Identify which cell holds the provided text, then report its (X, Y) central coordinate. 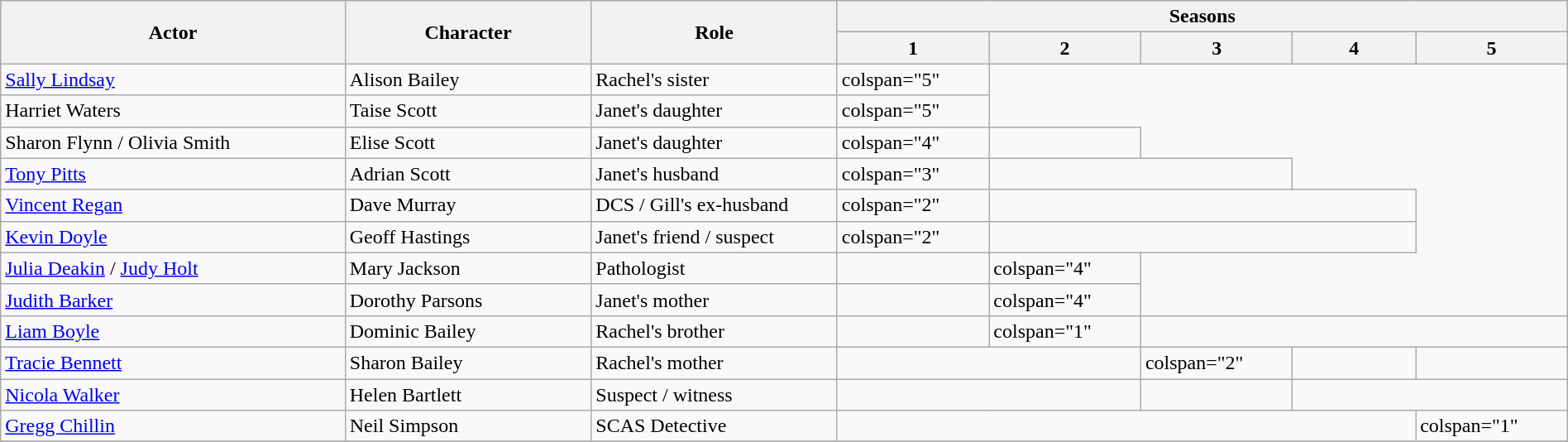
Alison Bailey (468, 79)
Janet's husband (715, 174)
1 (913, 48)
2 (1065, 48)
Dave Murray (468, 205)
4 (1355, 48)
Vincent Regan (174, 205)
Elise Scott (468, 142)
Julia Deakin / Judy Holt (174, 268)
Character (468, 32)
Rachel's brother (715, 331)
Geoff Hastings (468, 237)
Seasons (1202, 17)
Sharon Flynn / Olivia Smith (174, 142)
Judith Barker (174, 300)
Tony Pitts (174, 174)
Suspect / witness (715, 395)
5 (1492, 48)
Taise Scott (468, 111)
Janet's mother (715, 300)
Nicola Walker (174, 395)
Mary Jackson (468, 268)
Liam Boyle (174, 331)
Role (715, 32)
Rachel's mother (715, 363)
Dominic Bailey (468, 331)
Harriet Waters (174, 111)
Helen Bartlett (468, 395)
Neil Simpson (468, 426)
Sharon Bailey (468, 363)
Sally Lindsay (174, 79)
Pathologist (715, 268)
SCAS Detective (715, 426)
Tracie Bennett (174, 363)
Adrian Scott (468, 174)
Janet's friend / suspect (715, 237)
Rachel's sister (715, 79)
Actor (174, 32)
DCS / Gill's ex-husband (715, 205)
Gregg Chillin (174, 426)
colspan="3" (913, 174)
Dorothy Parsons (468, 300)
3 (1217, 48)
Kevin Doyle (174, 237)
